Find where the given text appears and provide that cell's center as [X, Y] coordinate. 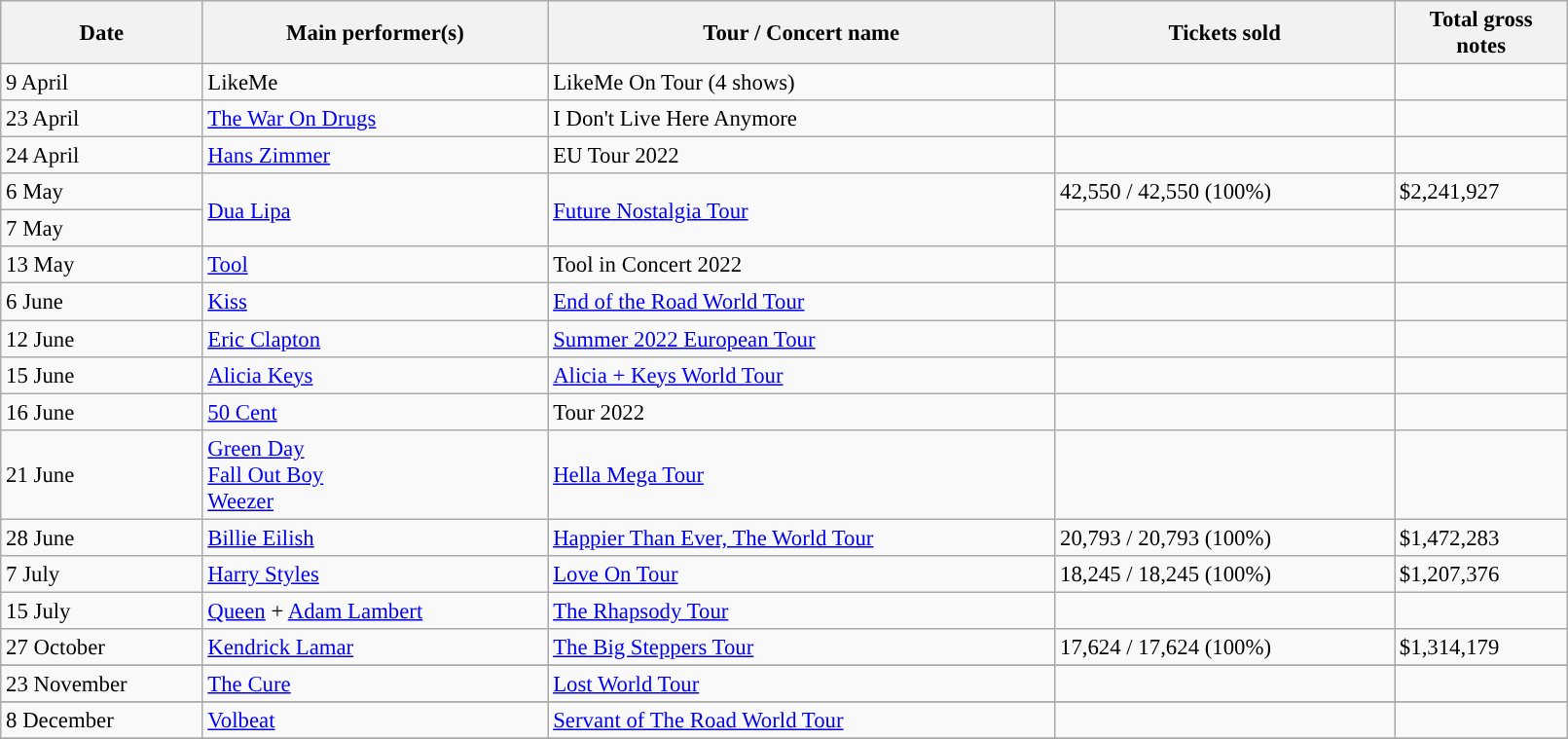
Alicia + Keys World Tour [802, 375]
Servant of The Road World Tour [802, 721]
23 April [101, 119]
12 June [101, 339]
Future Nostalgia Tour [802, 210]
Volbeat [376, 721]
42,550 / 42,550 (100%) [1224, 192]
Tool in Concert 2022 [802, 266]
50 Cent [376, 412]
End of the Road World Tour [802, 302]
23 November [101, 684]
20,793 / 20,793 (100%) [1224, 537]
Alicia Keys [376, 375]
Date [101, 33]
24 April [101, 156]
Dua Lipa [376, 210]
Total grossnotes [1481, 33]
EU Tour 2022 [802, 156]
LikeMe On Tour (4 shows) [802, 83]
9 April [101, 83]
28 June [101, 537]
The War On Drugs [376, 119]
Eric Clapton [376, 339]
$2,241,927 [1481, 192]
The Cure [376, 684]
6 May [101, 192]
Tour 2022 [802, 412]
The Big Steppers Tour [802, 647]
Kiss [376, 302]
13 May [101, 266]
7 May [101, 229]
18,245 / 18,245 (100%) [1224, 574]
I Don't Live Here Anymore [802, 119]
Lost World Tour [802, 684]
17,624 / 17,624 (100%) [1224, 647]
7 July [101, 574]
Hella Mega Tour [802, 474]
Hans Zimmer [376, 156]
Happier Than Ever, The World Tour [802, 537]
15 June [101, 375]
Tool [376, 266]
Tickets sold [1224, 33]
21 June [101, 474]
Harry Styles [376, 574]
16 June [101, 412]
Summer 2022 European Tour [802, 339]
LikeMe [376, 83]
27 October [101, 647]
Tour / Concert name [802, 33]
6 June [101, 302]
$1,314,179 [1481, 647]
8 December [101, 721]
Main performer(s) [376, 33]
The Rhapsody Tour [802, 610]
Green DayFall Out BoyWeezer [376, 474]
Queen + Adam Lambert [376, 610]
Kendrick Lamar [376, 647]
Love On Tour [802, 574]
$1,472,283 [1481, 537]
15 July [101, 610]
Billie Eilish [376, 537]
$1,207,376 [1481, 574]
